Return the [x, y] coordinate for the center point of the cell that contains the specified text.  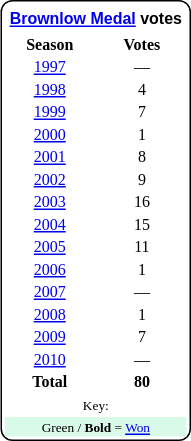
Brownlow Medal votes [96, 18]
Key: [96, 404]
16 [142, 202]
2004 [50, 224]
2006 [50, 270]
9 [142, 180]
2003 [50, 202]
2000 [50, 134]
2005 [50, 247]
2008 [50, 314]
Total [50, 382]
2007 [50, 292]
1999 [50, 112]
2009 [50, 337]
1998 [50, 90]
15 [142, 224]
11 [142, 247]
4 [142, 90]
Season [50, 44]
8 [142, 157]
Green / Bold = Won [96, 427]
2010 [50, 360]
Votes [142, 44]
2001 [50, 157]
80 [142, 382]
2002 [50, 180]
1997 [50, 67]
